Identify which cell holds the provided text, then report its (x, y) central coordinate. 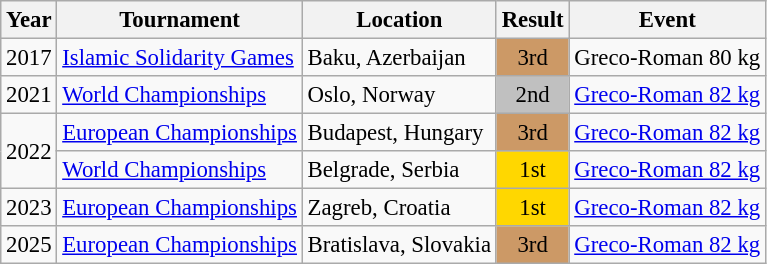
Islamic Solidarity Games (180, 58)
Baku, Azerbaijan (399, 58)
2022 (29, 152)
2025 (29, 245)
Bratislava, Slovakia (399, 245)
2023 (29, 208)
Belgrade, Serbia (399, 170)
Greco-Roman 80 kg (668, 58)
Oslo, Norway (399, 95)
Tournament (180, 20)
Result (532, 20)
2017 (29, 58)
2nd (532, 95)
Budapest, Hungary (399, 133)
Location (399, 20)
Event (668, 20)
2021 (29, 95)
Year (29, 20)
Zagreb, Croatia (399, 208)
